Extract the (x, y) coordinate from the center of the cell holding the provided text.  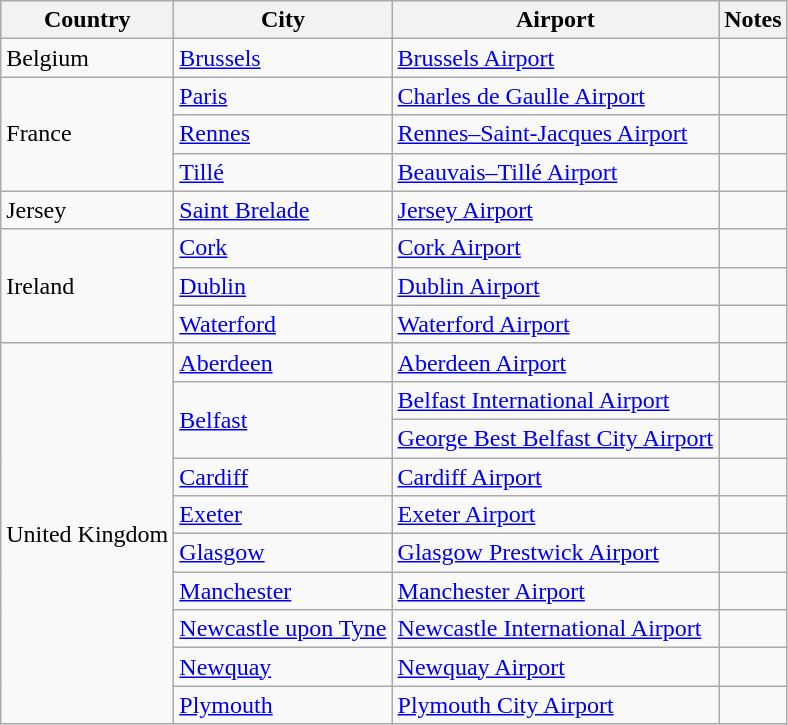
Belfast (283, 419)
France (88, 134)
Cork (283, 248)
Notes (753, 20)
Manchester (283, 591)
Rennes (283, 134)
Jersey (88, 210)
Ireland (88, 286)
Brussels (283, 58)
Exeter (283, 515)
Saint Brelade (283, 210)
Newquay (283, 667)
Cardiff Airport (556, 477)
Cork Airport (556, 248)
Tillé (283, 172)
Plymouth (283, 705)
Waterford (283, 324)
Exeter Airport (556, 515)
Newquay Airport (556, 667)
Newcastle International Airport (556, 629)
Jersey Airport (556, 210)
United Kingdom (88, 534)
Waterford Airport (556, 324)
Dublin (283, 286)
Cardiff (283, 477)
Manchester Airport (556, 591)
Aberdeen (283, 362)
Airport (556, 20)
Brussels Airport (556, 58)
Aberdeen Airport (556, 362)
Dublin Airport (556, 286)
Charles de Gaulle Airport (556, 96)
Paris (283, 96)
Newcastle upon Tyne (283, 629)
Beauvais–Tillé Airport (556, 172)
George Best Belfast City Airport (556, 438)
Glasgow (283, 553)
Belfast International Airport (556, 400)
Belgium (88, 58)
Rennes–Saint-Jacques Airport (556, 134)
Glasgow Prestwick Airport (556, 553)
Plymouth City Airport (556, 705)
Country (88, 20)
City (283, 20)
